Provide the [X, Y] coordinate of the cell's center where the given text is located.  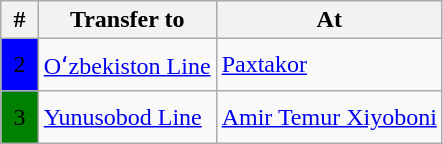
Amir Temur Xiyoboni [329, 117]
# [20, 20]
At [329, 20]
3 [20, 117]
Oʻzbekiston Line [127, 65]
2 [20, 65]
Transfer to [127, 20]
Yunusobod Line [127, 117]
Paxtakor [329, 65]
